Pinpoint the cell where the given text exists, returning its (x, y) midpoint coordinate. 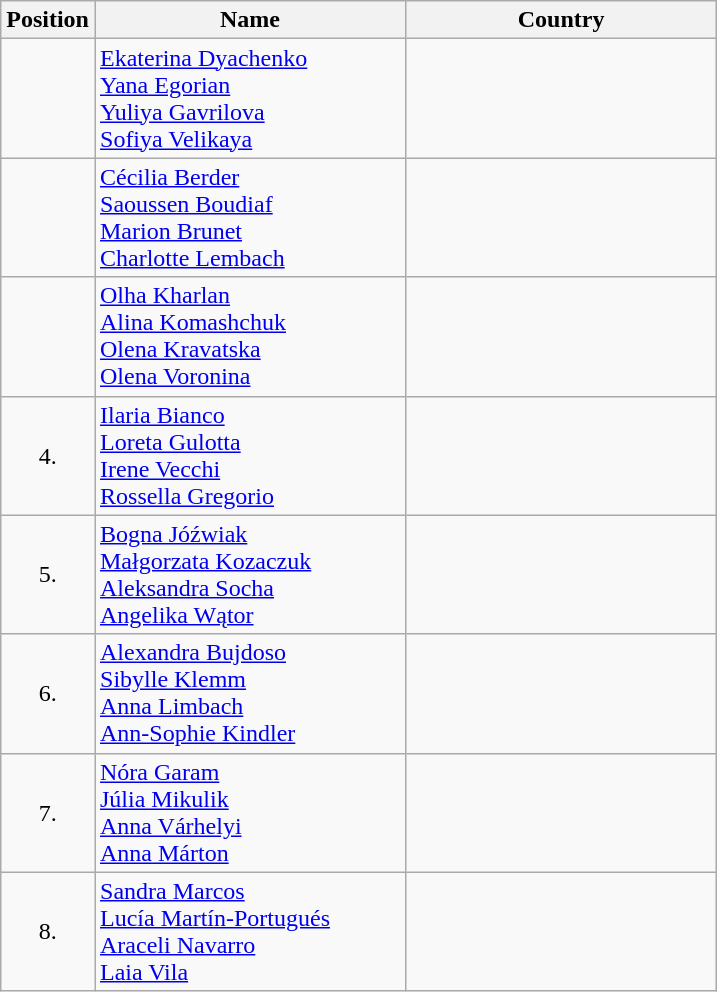
Nóra GaramJúlia MikulikAnna VárhelyiAnna Márton (250, 812)
5. (48, 574)
Country (562, 20)
Cécilia BerderSaoussen BoudiafMarion BrunetCharlotte Lembach (250, 218)
Ekaterina DyachenkoYana EgorianYuliya GavrilovaSofiya Velikaya (250, 98)
6. (48, 694)
Sandra MarcosLucía Martín-PortuguésAraceli NavarroLaia Vila (250, 932)
Ilaria BiancoLoreta GulottaIrene VecchiRossella Gregorio (250, 456)
Position (48, 20)
Olha KharlanAlina KomashchukOlena KravatskaOlena Voronina (250, 336)
Bogna JóźwiakMałgorzata KozaczukAleksandra SochaAngelika Wątor (250, 574)
Name (250, 20)
7. (48, 812)
8. (48, 932)
Alexandra BujdosoSibylle KlemmAnna LimbachAnn-Sophie Kindler (250, 694)
4. (48, 456)
